Find where the given text appears and provide that cell's center as [x, y] coordinate. 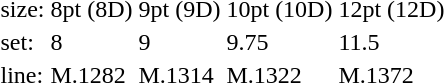
8 [92, 42]
9 [180, 42]
9.75 [280, 42]
